Extract the [X, Y] coordinate from the center of the cell holding the provided text.  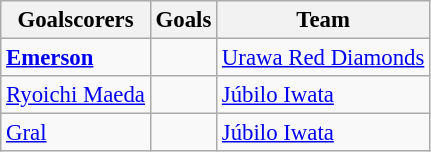
Goals [183, 20]
Team [324, 20]
Urawa Red Diamonds [324, 58]
Ryoichi Maeda [76, 95]
Emerson [76, 58]
Gral [76, 133]
Goalscorers [76, 20]
